For the text-containing cell, return its midpoint in (x, y) coordinate format. 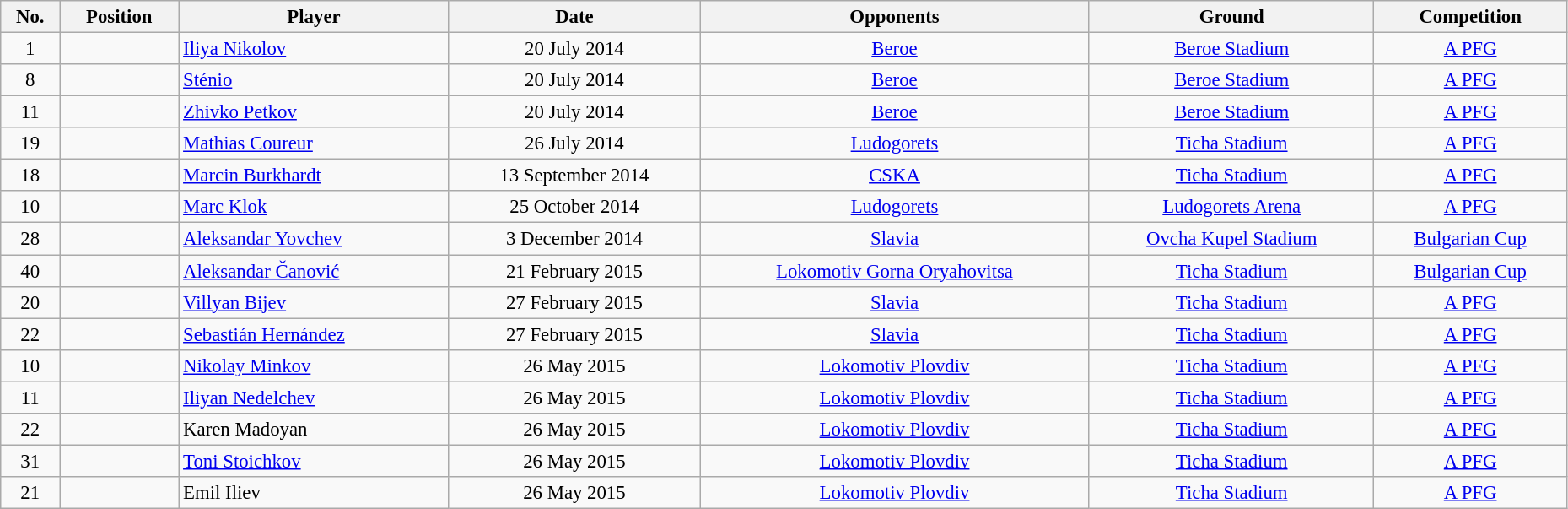
40 (30, 271)
Karen Madoyan (314, 430)
Lokomotiv Gorna Oryahovitsa (895, 271)
18 (30, 176)
Emil Iliev (314, 493)
Date (574, 17)
Sténio (314, 80)
Mathias Coureur (314, 143)
8 (30, 80)
Villyan Bijev (314, 302)
3 December 2014 (574, 239)
Player (314, 17)
21 (30, 493)
Aleksandar Čanović (314, 271)
1 (30, 49)
26 July 2014 (574, 143)
Iliyan Nedelchev (314, 398)
Marcin Burkhardt (314, 176)
Ovcha Kupel Stadium (1231, 239)
Position (120, 17)
19 (30, 143)
Nikolay Minkov (314, 366)
31 (30, 461)
13 September 2014 (574, 176)
Ludogorets Arena (1231, 207)
Toni Stoichkov (314, 461)
Iliya Nikolov (314, 49)
28 (30, 239)
21 February 2015 (574, 271)
No. (30, 17)
Sebastián Hernández (314, 334)
Aleksandar Yovchev (314, 239)
Marc Klok (314, 207)
Competition (1470, 17)
20 (30, 302)
Ground (1231, 17)
CSKA (895, 176)
Zhivko Petkov (314, 112)
25 October 2014 (574, 207)
Opponents (895, 17)
